Search for the cell housing the specified text and yield its (X, Y) center coordinate. 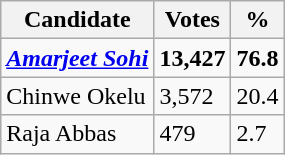
Chinwe Okelu (78, 96)
Votes (192, 20)
13,427 (192, 58)
Amarjeet Sohi (78, 58)
76.8 (258, 58)
% (258, 20)
20.4 (258, 96)
3,572 (192, 96)
479 (192, 134)
2.7 (258, 134)
Candidate (78, 20)
Raja Abbas (78, 134)
